For the text-containing cell, return its midpoint in [x, y] coordinate format. 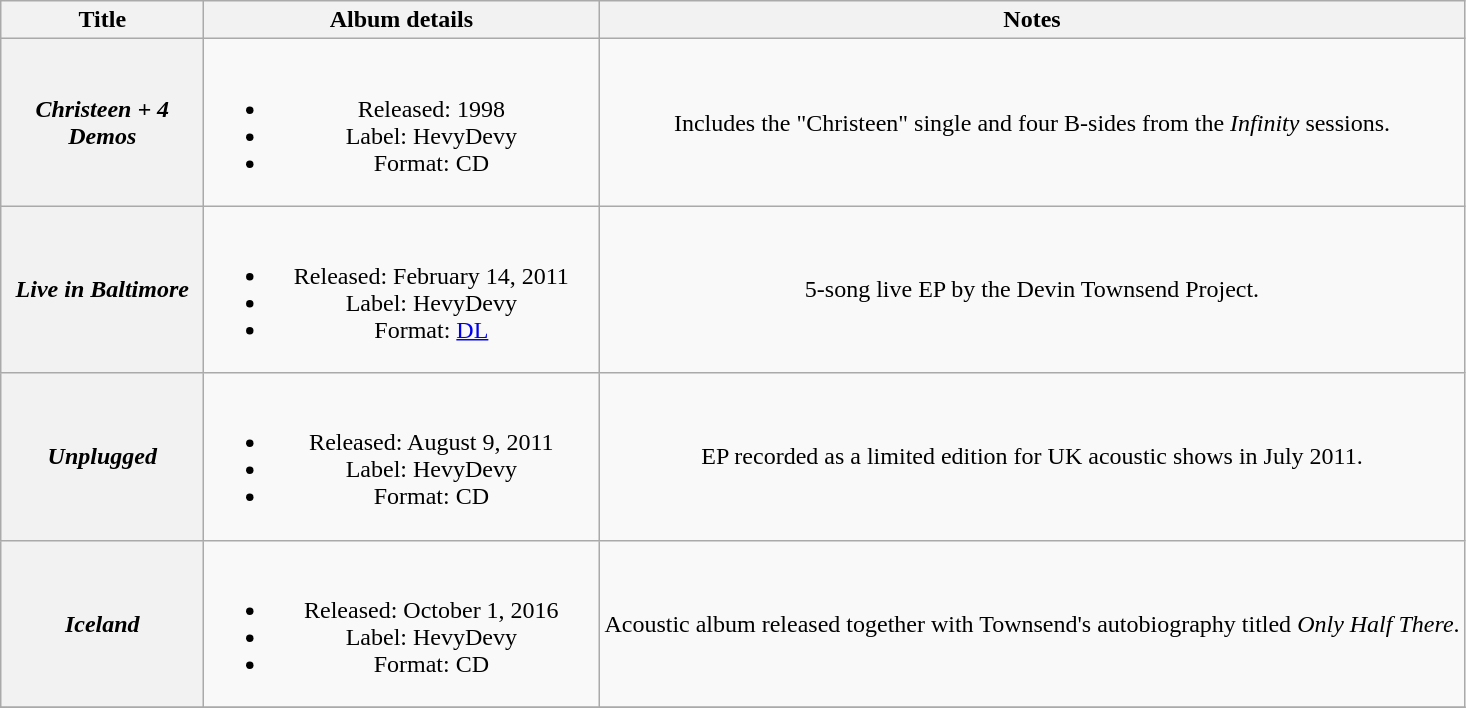
Live in Baltimore [102, 290]
Christeen + 4 Demos [102, 122]
Title [102, 20]
Released: August 9, 2011Label: HevyDevyFormat: CD [402, 456]
Album details [402, 20]
Unplugged [102, 456]
Acoustic album released together with Townsend's autobiography titled Only Half There. [1032, 624]
Includes the "Christeen" single and four B-sides from the Infinity sessions. [1032, 122]
Released: October 1, 2016Label: HevyDevyFormat: CD [402, 624]
Released: February 14, 2011Label: HevyDevyFormat: DL [402, 290]
Notes [1032, 20]
Iceland [102, 624]
5-song live EP by the Devin Townsend Project. [1032, 290]
EP recorded as a limited edition for UK acoustic shows in July 2011. [1032, 456]
Released: 1998Label: HevyDevyFormat: CD [402, 122]
